Capture the cell that displays the provided text and extract its (x, y) central coordinate. 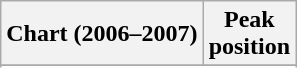
Chart (2006–2007) (102, 34)
Peakposition (249, 34)
